Scan for the cell matching the given text and deliver its (X, Y) coordinate at center. 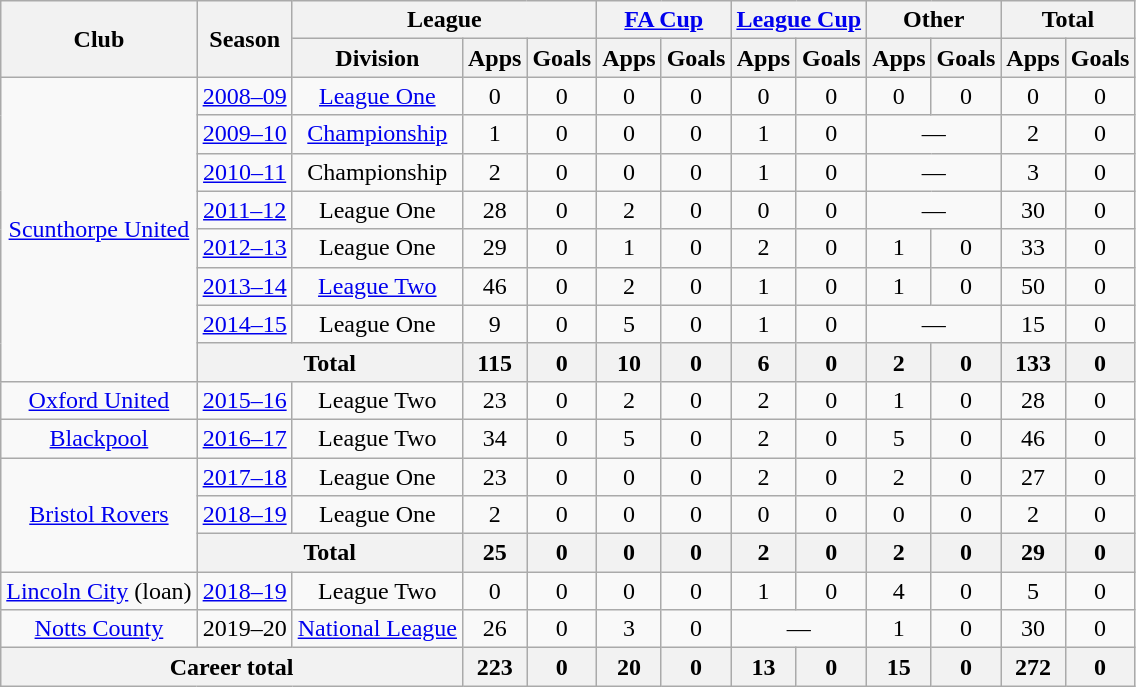
33 (1033, 248)
2015–16 (244, 400)
League Cup (799, 20)
6 (764, 362)
Notts County (99, 629)
50 (1033, 286)
25 (494, 553)
27 (1033, 477)
20 (629, 667)
9 (494, 324)
League (444, 20)
13 (764, 667)
2017–18 (244, 477)
Other (934, 20)
Division (377, 58)
Blackpool (99, 438)
2008–09 (244, 96)
272 (1033, 667)
2019–20 (244, 629)
2010–11 (244, 172)
National League (377, 629)
Oxford United (99, 400)
2011–12 (244, 210)
2009–10 (244, 134)
Career total (232, 667)
4 (899, 591)
26 (494, 629)
133 (1033, 362)
2016–17 (244, 438)
2013–14 (244, 286)
223 (494, 667)
10 (629, 362)
FA Cup (664, 20)
Bristol Rovers (99, 515)
Season (244, 39)
115 (494, 362)
2012–13 (244, 248)
Scunthorpe United (99, 229)
Lincoln City (loan) (99, 591)
34 (494, 438)
Club (99, 39)
2014–15 (244, 324)
